Search for the cell housing the specified text and yield its (x, y) center coordinate. 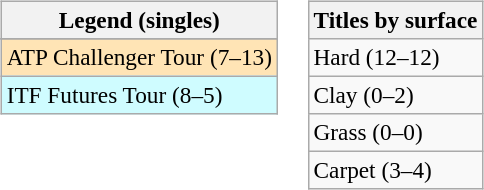
Carpet (3–4) (396, 171)
Hard (12–12) (396, 57)
Clay (0–2) (396, 95)
Titles by surface (396, 20)
ATP Challenger Tour (7–13) (139, 57)
Legend (singles) (139, 20)
ITF Futures Tour (8–5) (139, 95)
Grass (0–0) (396, 133)
